Locate the cell with the specified text and output its [x, y] center coordinate. 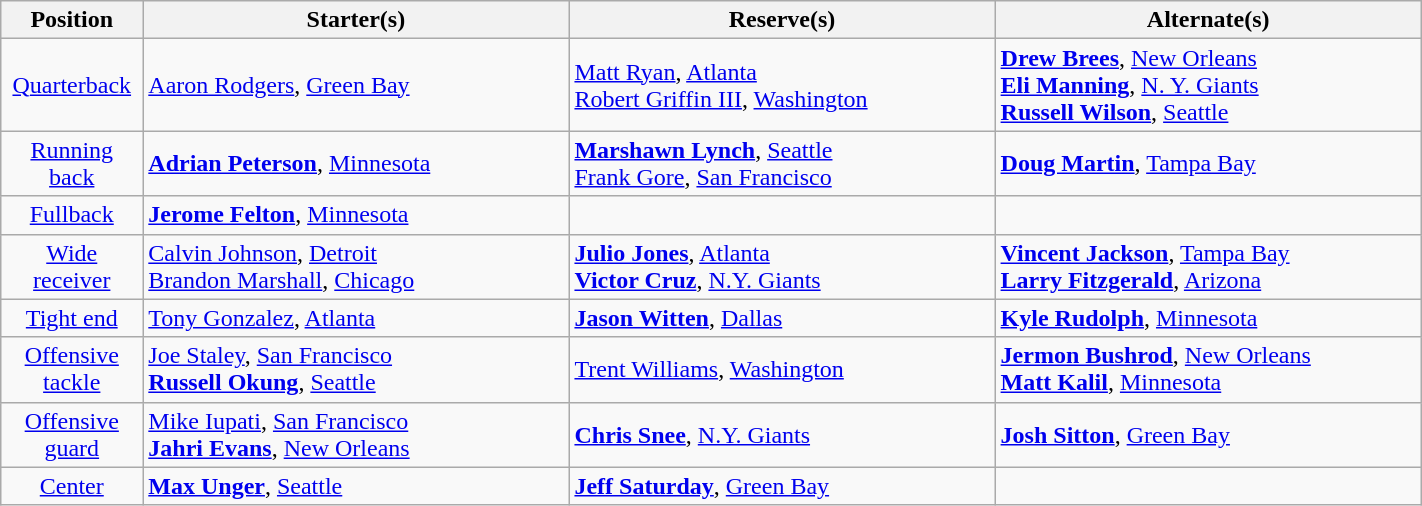
Tight end [72, 318]
Mike Iupati, San Francisco Jahri Evans, New Orleans [356, 434]
Trent Williams, Washington [782, 370]
Aaron Rodgers, Green Bay [356, 85]
Calvin Johnson, Detroit Brandon Marshall, Chicago [356, 266]
Offensive tackle [72, 370]
Marshawn Lynch, Seattle Frank Gore, San Francisco [782, 164]
Fullback [72, 215]
Adrian Peterson, Minnesota [356, 164]
Tony Gonzalez, Atlanta [356, 318]
Running back [72, 164]
Quarterback [72, 85]
Offensive guard [72, 434]
Jeff Saturday, Green Bay [782, 486]
Wide receiver [72, 266]
Alternate(s) [1208, 20]
Vincent Jackson, Tampa Bay Larry Fitzgerald, Arizona [1208, 266]
Drew Brees, New Orleans Eli Manning, N. Y. Giants Russell Wilson, Seattle [1208, 85]
Chris Snee, N.Y. Giants [782, 434]
Doug Martin, Tampa Bay [1208, 164]
Kyle Rudolph, Minnesota [1208, 318]
Center [72, 486]
Jason Witten, Dallas [782, 318]
Jermon Bushrod, New Orleans Matt Kalil, Minnesota [1208, 370]
Starter(s) [356, 20]
Joe Staley, San Francisco Russell Okung, Seattle [356, 370]
Position [72, 20]
Matt Ryan, Atlanta Robert Griffin III, Washington [782, 85]
Julio Jones, Atlanta Victor Cruz, N.Y. Giants [782, 266]
Jerome Felton, Minnesota [356, 215]
Josh Sitton, Green Bay [1208, 434]
Reserve(s) [782, 20]
Max Unger, Seattle [356, 486]
